Extract the [X, Y] coordinate from the center of the cell holding the provided text.  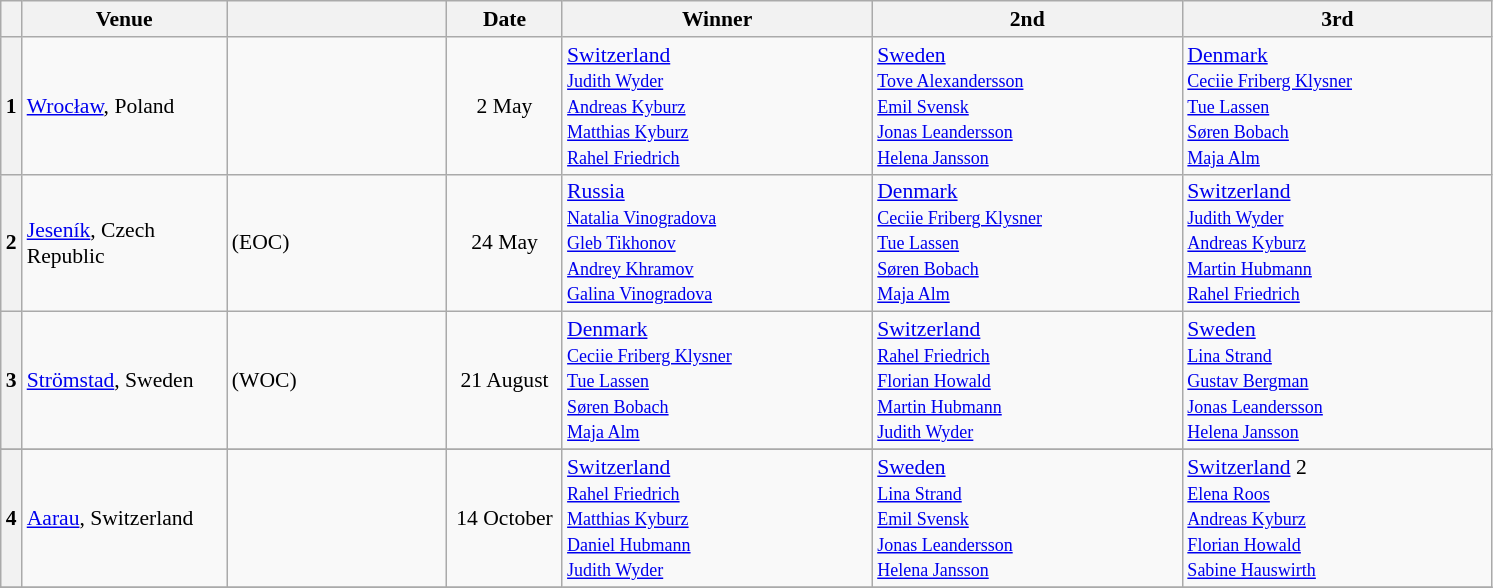
2nd [1027, 19]
Date [504, 19]
Venue [124, 19]
24 May [504, 243]
Winner [717, 19]
Russia Natalia Vinogradova Gleb Tikhonov Andrey Khramov Galina Vinogradova [717, 243]
Switzerland Judith Wyder Andreas Kyburz Martin Hubmann Rahel Friedrich [1337, 243]
Wrocław, Poland [124, 106]
(WOC) [337, 381]
2 [12, 243]
1 [12, 106]
Switzerland Judith Wyder Andreas Kyburz Matthias Kyburz Rahel Friedrich [717, 106]
Switzerland Rahel Friedrich Florian Howald Martin Hubmann Judith Wyder [1027, 381]
Switzerland Rahel Friedrich Matthias Kyburz Daniel Hubmann Judith Wyder [717, 519]
3 [12, 381]
Switzerland 2 Elena Roos Andreas Kyburz Florian Howald Sabine Hauswirth [1337, 519]
Sweden Tove Alexandersson Emil Svensk Jonas Leandersson Helena Jansson [1027, 106]
Strömstad, Sweden [124, 381]
14 October [504, 519]
2 May [504, 106]
Jeseník, Czech Republic [124, 243]
Sweden Lina Strand Emil Svensk Jonas Leandersson Helena Jansson [1027, 519]
(EOC) [337, 243]
Sweden Lina Strand Gustav Bergman Jonas Leandersson Helena Jansson [1337, 381]
4 [12, 519]
3rd [1337, 19]
21 August [504, 381]
Aarau, Switzerland [124, 519]
